Pinpoint the cell where the given text exists, returning its (x, y) midpoint coordinate. 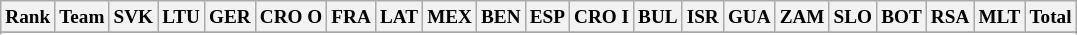
Team (82, 17)
BUL (658, 17)
MEX (450, 17)
LAT (398, 17)
SLO (853, 17)
ISR (702, 17)
Rank (28, 17)
CRO I (601, 17)
RSA (950, 17)
FRA (352, 17)
LTU (182, 17)
GER (230, 17)
GUA (749, 17)
ESP (547, 17)
CRO O (291, 17)
BEN (500, 17)
Total (1050, 17)
ZAM (802, 17)
BOT (902, 17)
MLT (1000, 17)
SVK (134, 17)
